Find where the given text appears and provide that cell's center as (X, Y) coordinate. 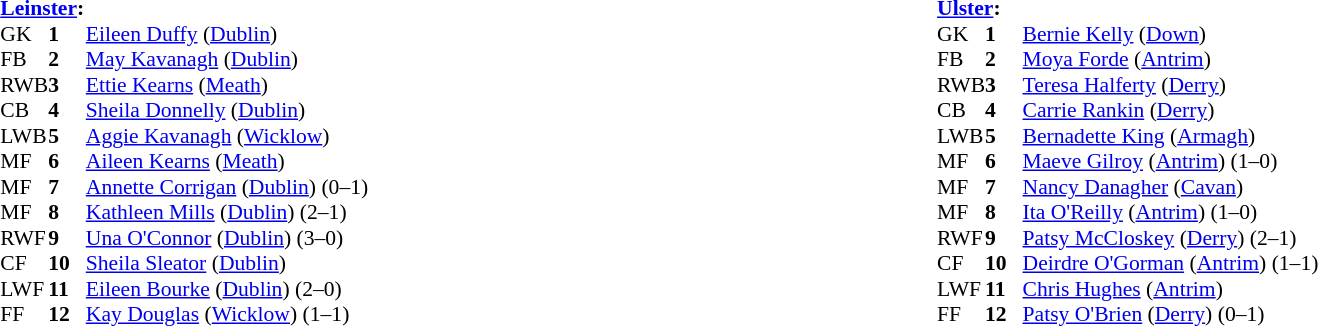
May Kavanagh (Dublin) (227, 59)
Sheila Sleator (Dublin) (227, 263)
Eileen Duffy (Dublin) (227, 34)
Kathleen Mills (Dublin) (2–1) (227, 213)
Una O'Connor (Dublin) (3–0) (227, 238)
Annette Corrigan (Dublin) (0–1) (227, 187)
Eileen Bourke (Dublin) (2–0) (227, 289)
Sheila Donnelly (Dublin) (227, 111)
Aggie Kavanagh (Wicklow) (227, 136)
Aileen Kearns (Meath) (227, 161)
Ettie Kearns (Meath) (227, 85)
